Determine the [X, Y] coordinate at the center of the cell enclosing the given text.  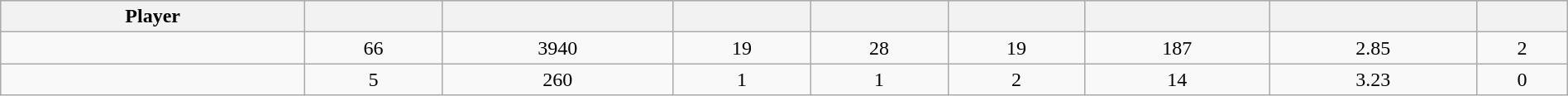
3940 [558, 48]
2.85 [1373, 48]
14 [1178, 79]
66 [374, 48]
28 [879, 48]
3.23 [1373, 79]
Player [153, 17]
260 [558, 79]
5 [374, 79]
0 [1522, 79]
187 [1178, 48]
